Provide the [x, y] coordinate of the cell's center where the given text is located.  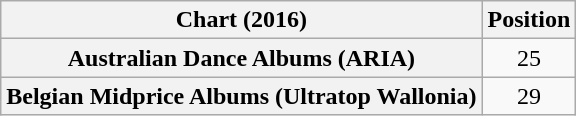
Position [529, 20]
25 [529, 58]
29 [529, 96]
Chart (2016) [242, 20]
Australian Dance Albums (ARIA) [242, 58]
Belgian Midprice Albums (Ultratop Wallonia) [242, 96]
